Scan for the cell matching the given text and deliver its (X, Y) coordinate at center. 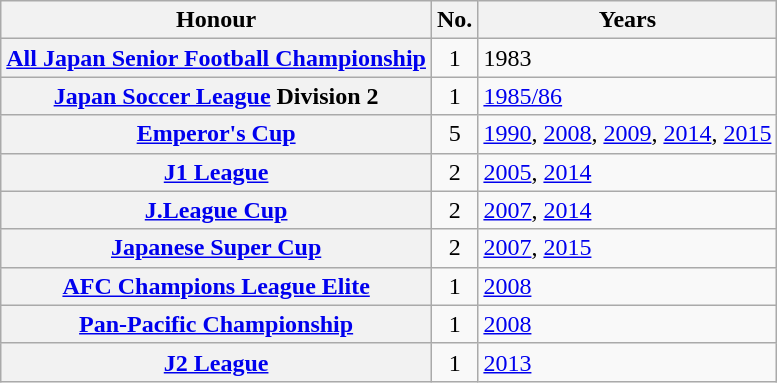
1983 (628, 58)
5 (454, 134)
J1 League (216, 172)
All Japan Senior Football Championship (216, 58)
2007, 2015 (628, 248)
No. (454, 20)
1990, 2008, 2009, 2014, 2015 (628, 134)
AFC Champions League Elite (216, 286)
Emperor's Cup (216, 134)
Years (628, 20)
Japanese Super Cup (216, 248)
Pan-Pacific Championship (216, 324)
J.League Cup (216, 210)
2013 (628, 362)
2005, 2014 (628, 172)
Honour (216, 20)
Japan Soccer League Division 2 (216, 96)
J2 League (216, 362)
2007, 2014 (628, 210)
1985/86 (628, 96)
